For the text-containing cell, return its midpoint in [x, y] coordinate format. 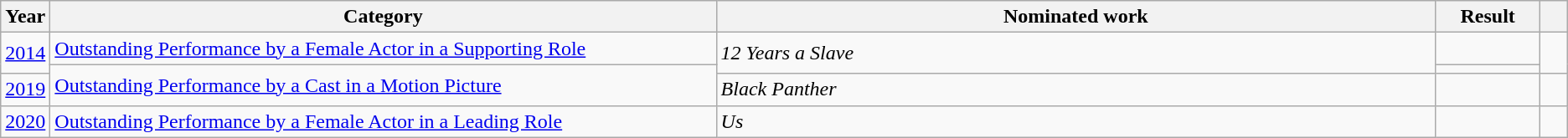
Outstanding Performance by a Female Actor in a Supporting Role [384, 49]
Black Panther [1075, 89]
Nominated work [1075, 17]
2019 [25, 89]
2020 [25, 121]
Outstanding Performance by a Cast in a Motion Picture [384, 85]
2014 [25, 54]
12 Years a Slave [1075, 54]
Category [384, 17]
Year [25, 17]
Us [1075, 121]
Outstanding Performance by a Female Actor in a Leading Role [384, 121]
Result [1488, 17]
